Find where the given text appears and provide that cell's center as [x, y] coordinate. 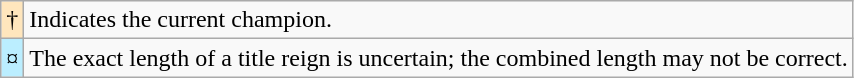
¤ [12, 58]
The exact length of a title reign is uncertain; the combined length may not be correct. [438, 58]
Indicates the current champion. [438, 20]
† [12, 20]
